Determine the [X, Y] coordinate at the center of the cell enclosing the given text.  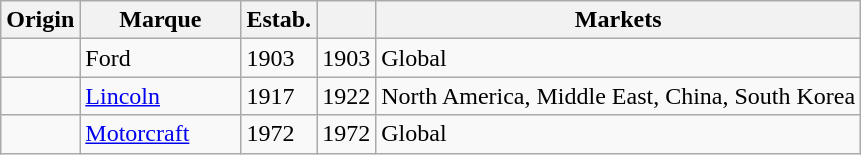
Ford [160, 58]
Markets [618, 20]
Marque [160, 20]
1922 [346, 96]
Motorcraft [160, 134]
Origin [40, 20]
North America, Middle East, China, South Korea [618, 96]
Lincoln [160, 96]
Estab. [279, 20]
1917 [279, 96]
